Find where the given text appears and provide that cell's center as [x, y] coordinate. 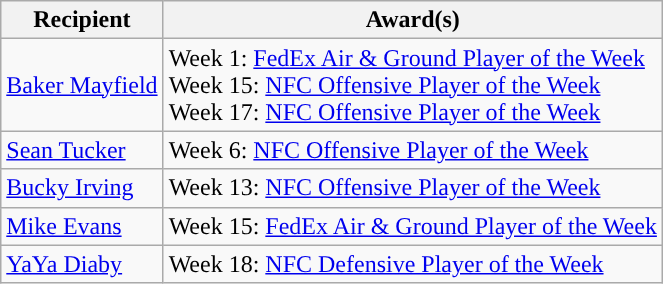
Recipient [82, 20]
Week 18: NFC Defensive Player of the Week [412, 264]
Week 1: FedEx Air & Ground Player of the WeekWeek 15: NFC Offensive Player of the WeekWeek 17: NFC Offensive Player of the Week [412, 85]
YaYa Diaby [82, 264]
Week 13: NFC Offensive Player of the Week [412, 188]
Bucky Irving [82, 188]
Week 6: NFC Offensive Player of the Week [412, 150]
Week 15: FedEx Air & Ground Player of the Week [412, 226]
Award(s) [412, 20]
Mike Evans [82, 226]
Baker Mayfield [82, 85]
Sean Tucker [82, 150]
